Provide the [X, Y] coordinate of the cell's center where the given text is located.  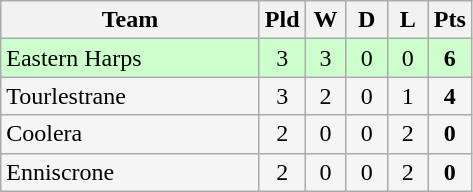
Eastern Harps [130, 58]
Enniscrone [130, 172]
4 [450, 96]
Team [130, 20]
W [326, 20]
D [366, 20]
6 [450, 58]
Pld [282, 20]
Coolera [130, 134]
Tourlestrane [130, 96]
Pts [450, 20]
L [408, 20]
1 [408, 96]
